Locate the cell with the specified text and output its (X, Y) center coordinate. 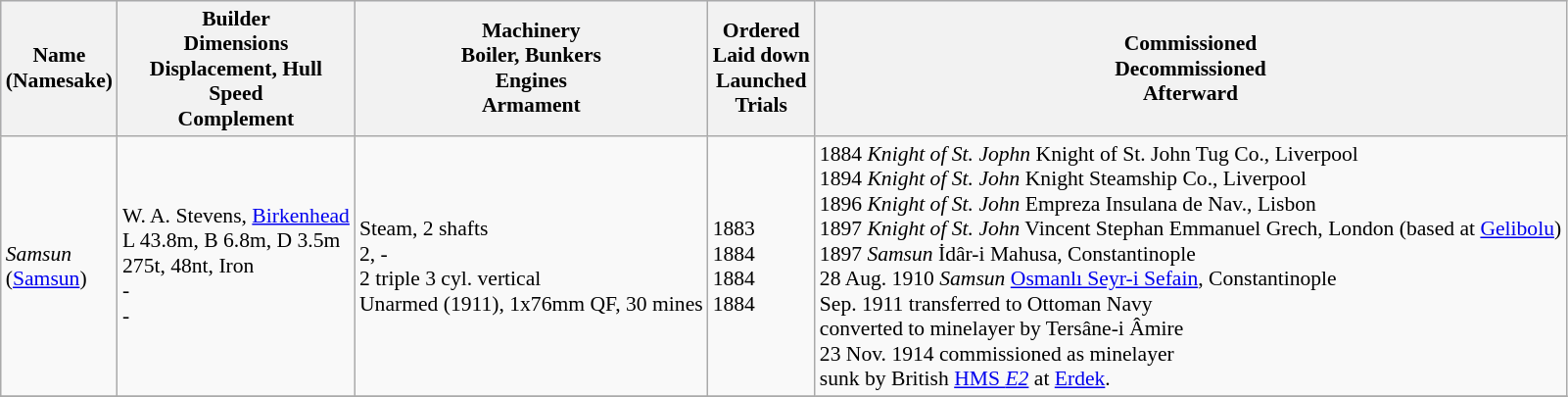
W. A. Stevens, BirkenheadL 43.8m, B 6.8m, D 3.5m275t, 48nt, Iron-- (236, 267)
1883188418841884 (762, 267)
BuilderDimensionsDisplacement, HullSpeedComplement (236, 69)
Name(Namesake) (59, 69)
OrderedLaid downLaunchedTrials (762, 69)
Samsun(Samsun) (59, 267)
MachineryBoiler, BunkersEnginesArmament (531, 69)
Steam, 2 shafts2, -2 triple 3 cyl. verticalUnarmed (1911), 1x76mm QF, 30 mines (531, 267)
CommissionedDecommissionedAfterward (1191, 69)
